Provide the [x, y] coordinate of the cell's center where the given text is located.  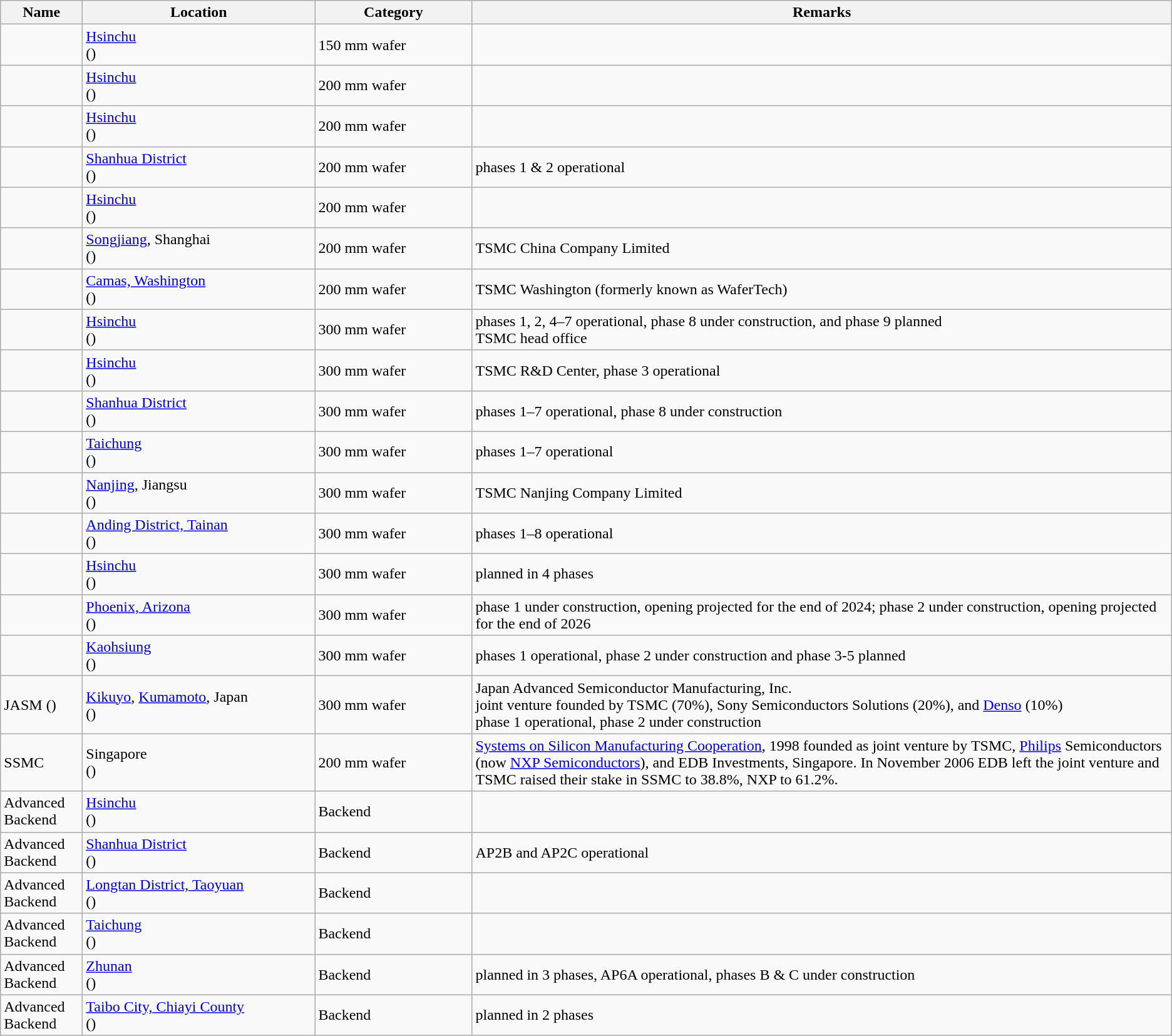
Kikuyo, Kumamoto, Japan() [199, 705]
Nanjing, Jiangsu() [199, 492]
Kaohsiung() [199, 656]
TSMC Washington (formerly known as WaferTech) [821, 289]
Singapore() [199, 762]
phase 1 under construction, opening projected for the end of 2024; phase 2 under construction, opening projected for the end of 2026 [821, 615]
planned in 2 phases [821, 1015]
Camas, Washington() [199, 289]
Longtan District, Taoyuan() [199, 893]
AP2B and AP2C operational [821, 853]
planned in 3 phases, AP6A operational, phases B & C under construction [821, 974]
SSMC [41, 762]
planned in 4 phases [821, 575]
Category [393, 13]
Taibo City, Chiayi County() [199, 1015]
JASM () [41, 705]
TSMC China Company Limited [821, 248]
phases 1–7 operational, phase 8 under construction [821, 411]
Remarks [821, 13]
Name [41, 13]
phases 1, 2, 4–7 operational, phase 8 under construction, and phase 9 planned TSMC head office [821, 329]
Location [199, 13]
TSMC Nanjing Company Limited [821, 492]
Anding District, Tainan() [199, 533]
150 mm wafer [393, 45]
Songjiang, Shanghai() [199, 248]
phases 1 & 2 operational [821, 167]
Phoenix, Arizona() [199, 615]
phases 1 operational, phase 2 under construction and phase 3-5 planned [821, 656]
phases 1–7 operational [821, 452]
phases 1–8 operational [821, 533]
Zhunan() [199, 974]
TSMC R&D Center, phase 3 operational [821, 371]
